Provide the [x, y] coordinate of the cell's center where the given text is located.  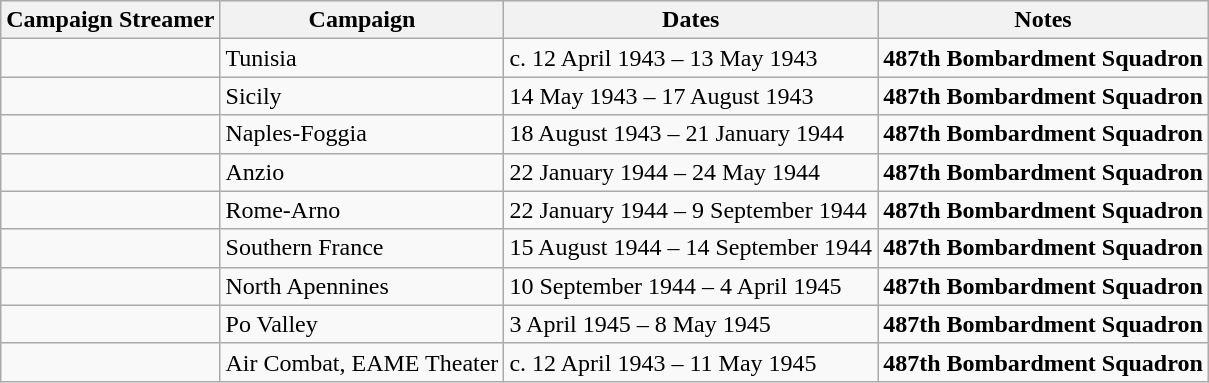
15 August 1944 – 14 September 1944 [691, 248]
3 April 1945 – 8 May 1945 [691, 324]
Notes [1044, 20]
22 January 1944 – 24 May 1944 [691, 172]
North Apennines [362, 286]
Sicily [362, 96]
Air Combat, EAME Theater [362, 362]
22 January 1944 – 9 September 1944 [691, 210]
Campaign [362, 20]
Campaign Streamer [110, 20]
18 August 1943 – 21 January 1944 [691, 134]
Southern France [362, 248]
Tunisia [362, 58]
Anzio [362, 172]
c. 12 April 1943 – 11 May 1945 [691, 362]
Dates [691, 20]
10 September 1944 – 4 April 1945 [691, 286]
Naples-Foggia [362, 134]
c. 12 April 1943 – 13 May 1943 [691, 58]
Po Valley [362, 324]
14 May 1943 – 17 August 1943 [691, 96]
Rome-Arno [362, 210]
